Detect which cell encompasses the target text, then output its (x, y) center coordinate. 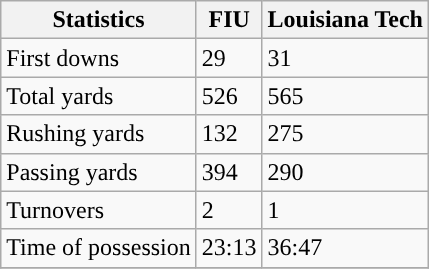
565 (345, 96)
Statistics (99, 20)
1 (345, 210)
Total yards (99, 96)
2 (229, 210)
290 (345, 172)
Passing yards (99, 172)
Turnovers (99, 210)
FIU (229, 20)
394 (229, 172)
Time of possession (99, 248)
132 (229, 134)
31 (345, 58)
Louisiana Tech (345, 20)
First downs (99, 58)
Rushing yards (99, 134)
23:13 (229, 248)
526 (229, 96)
36:47 (345, 248)
275 (345, 134)
29 (229, 58)
